Find where the given text appears and provide that cell's center as (X, Y) coordinate. 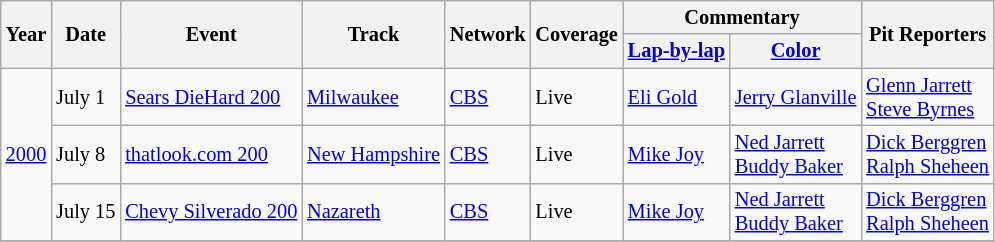
July 1 (86, 97)
Milwaukee (374, 97)
2000 (26, 154)
Year (26, 34)
July 15 (86, 212)
Nazareth (374, 212)
thatlook.com 200 (211, 154)
Track (374, 34)
Color (796, 51)
Date (86, 34)
Glenn Jarrett Steve Byrnes (928, 97)
Chevy Silverado 200 (211, 212)
Commentary (742, 17)
Network (488, 34)
Jerry Glanville (796, 97)
Eli Gold (676, 97)
Event (211, 34)
Lap-by-lap (676, 51)
July 8 (86, 154)
Coverage (576, 34)
Pit Reporters (928, 34)
Sears DieHard 200 (211, 97)
New Hampshire (374, 154)
